Scan for the cell matching the given text and deliver its (X, Y) coordinate at center. 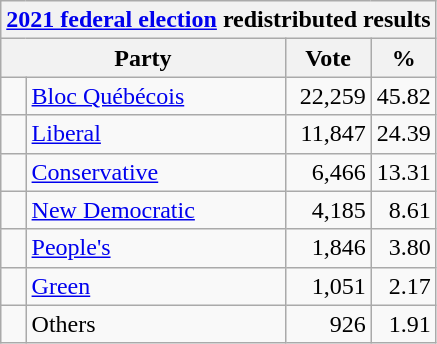
Conservative (156, 172)
22,259 (328, 96)
6,466 (328, 172)
2021 federal election redistributed results (218, 20)
8.61 (404, 210)
1,051 (328, 286)
Green (156, 286)
Vote (328, 58)
45.82 (404, 96)
Liberal (156, 134)
New Democratic (156, 210)
24.39 (404, 134)
13.31 (404, 172)
4,185 (328, 210)
People's (156, 248)
Bloc Québécois (156, 96)
Party (143, 58)
2.17 (404, 286)
% (404, 58)
1.91 (404, 324)
Others (156, 324)
926 (328, 324)
3.80 (404, 248)
11,847 (328, 134)
1,846 (328, 248)
